Locate the cell with the specified text and output its (x, y) center coordinate. 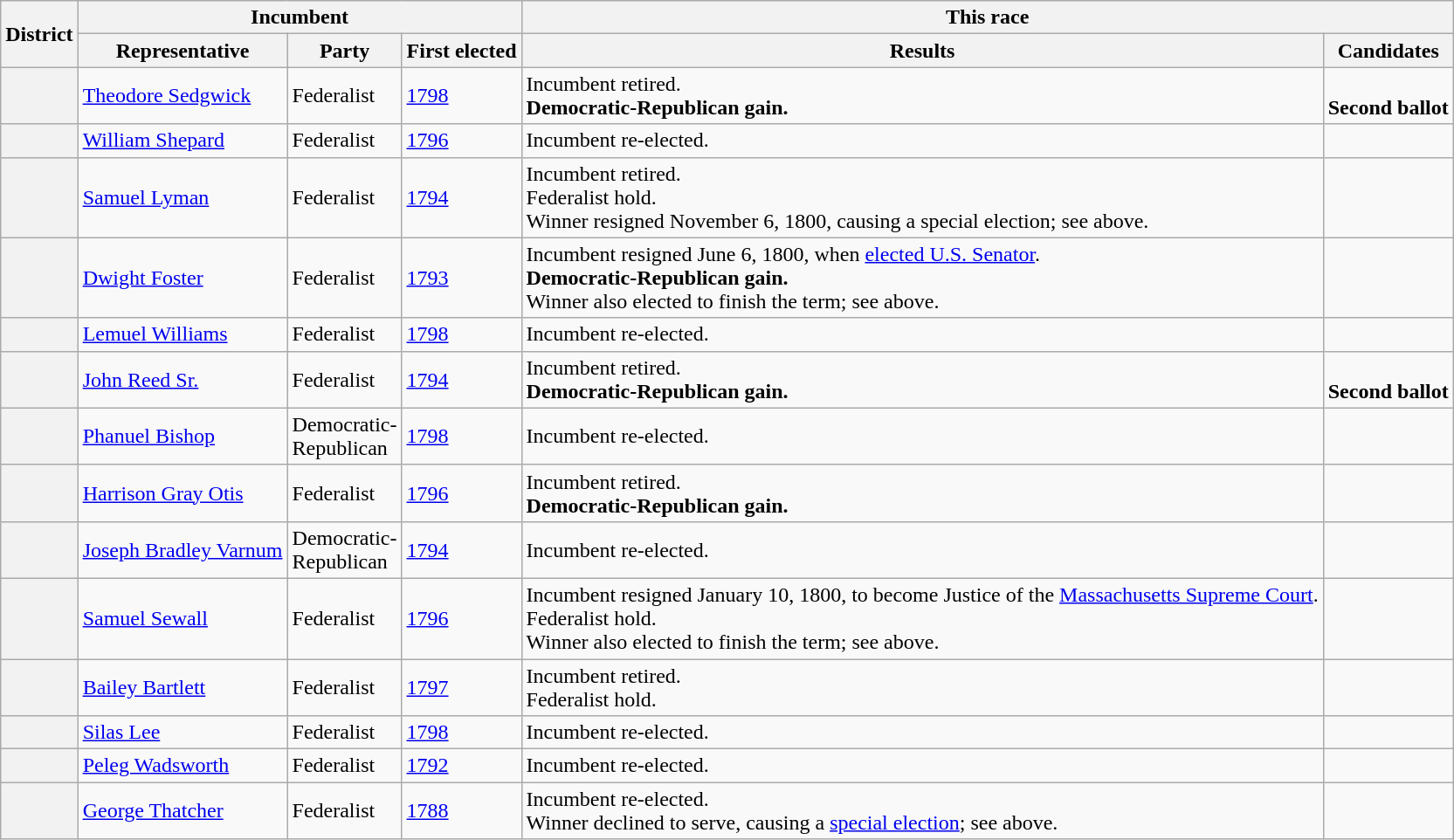
Incumbent retired.Federalist hold.Winner resigned November 6, 1800, causing a special election; see above. (922, 197)
Candidates (1389, 51)
Incumbent retired.Federalist hold. (922, 686)
Party (344, 51)
Incumbent resigned June 6, 1800, when elected U.S. Senator.Democratic-Republican gain.Winner also elected to finish the term; see above. (922, 278)
Silas Lee (183, 733)
Samuel Lyman (183, 197)
1792 (461, 766)
Incumbent re-elected.Winner declined to serve, causing a special election; see above. (922, 810)
John Reed Sr. (183, 379)
This race (987, 17)
First elected (461, 51)
Samuel Sewall (183, 618)
Joseph Bradley Varnum (183, 550)
1788 (461, 810)
Dwight Foster (183, 278)
Harrison Gray Otis (183, 492)
Bailey Bartlett (183, 686)
1793 (461, 278)
William Shepard (183, 141)
Results (922, 51)
1797 (461, 686)
George Thatcher (183, 810)
Theodore Sedgwick (183, 96)
Phanuel Bishop (183, 437)
Peleg Wadsworth (183, 766)
District (39, 34)
Representative (183, 51)
Lemuel Williams (183, 334)
Incumbent (300, 17)
